Scan for the cell matching the given text and deliver its [x, y] coordinate at center. 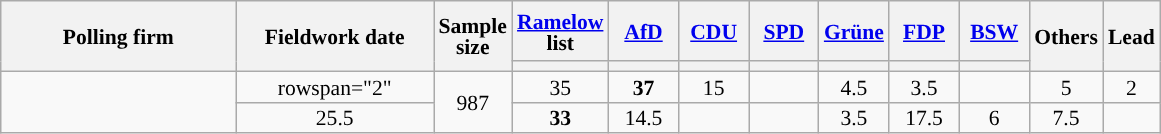
7.5 [1066, 118]
2 [1132, 86]
Lead [1132, 36]
4.5 [854, 86]
5 [1066, 86]
rowspan="2" [335, 86]
37 [643, 86]
987 [473, 102]
Polling firm [118, 36]
17.5 [924, 118]
Samplesize [473, 36]
14.5 [643, 118]
CDU [714, 31]
6 [994, 118]
BSW [994, 31]
AfD [643, 31]
33 [560, 118]
25.5 [335, 118]
35 [560, 86]
Ramelow list [560, 31]
15 [714, 86]
Fieldwork date [335, 36]
FDP [924, 31]
Grüne [854, 31]
SPD [784, 31]
Others [1066, 36]
